Locate the cell with the specified text and output its (X, Y) center coordinate. 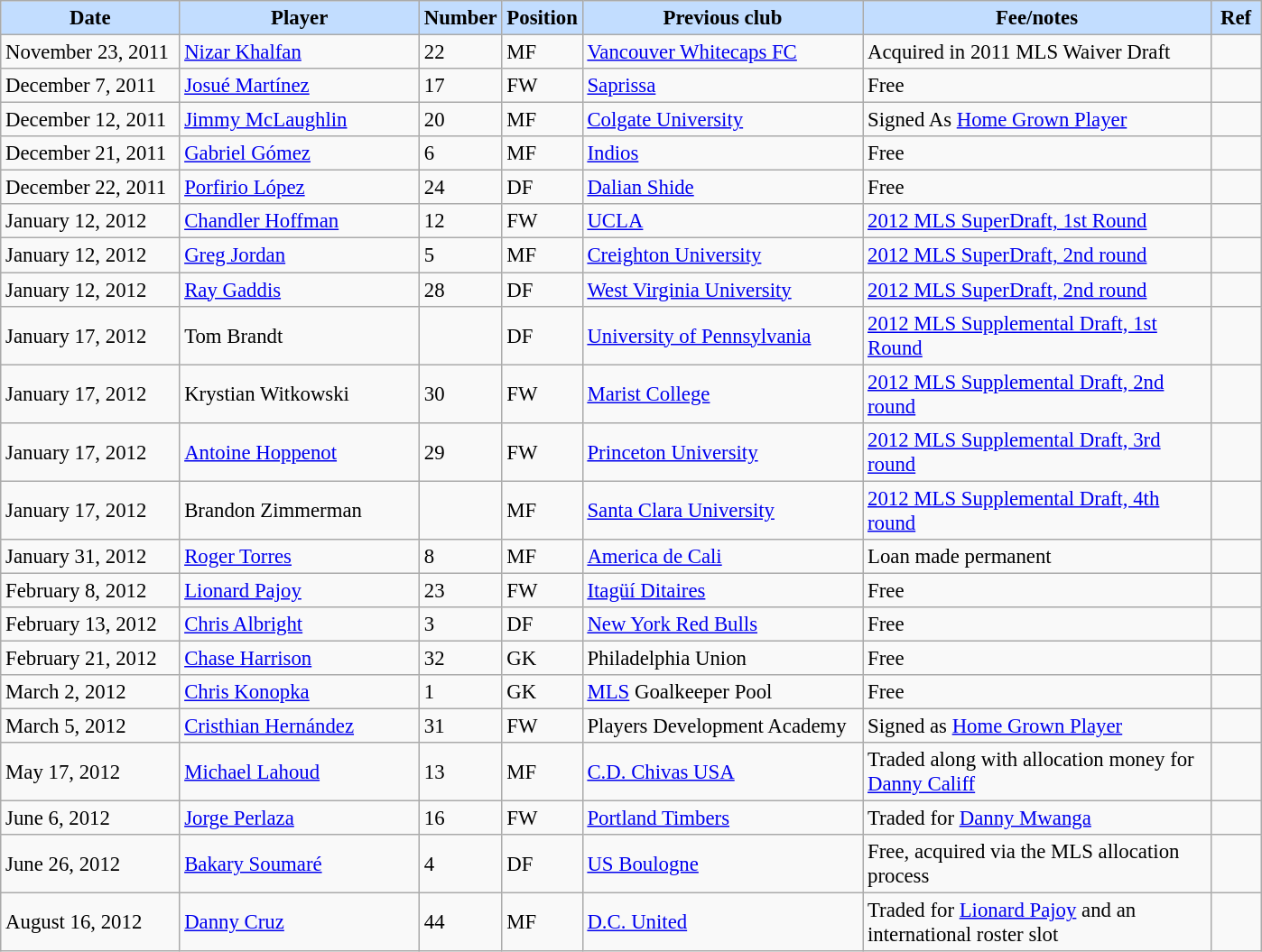
December 12, 2011 (90, 120)
Josué Martínez (300, 86)
May 17, 2012 (90, 772)
Traded for Danny Mwanga (1037, 818)
44 (460, 922)
Previous club (722, 18)
America de Cali (722, 557)
University of Pennsylvania (722, 336)
Jorge Perlaza (300, 818)
Lionard Pajoy (300, 590)
UCLA (722, 221)
Portland Timbers (722, 818)
29 (460, 451)
Philadelphia Union (722, 658)
16 (460, 818)
Loan made permanent (1037, 557)
5 (460, 255)
Tom Brandt (300, 336)
Dalian Shide (722, 188)
December 7, 2011 (90, 86)
6 (460, 153)
Roger Torres (300, 557)
West Virginia University (722, 290)
March 5, 2012 (90, 726)
Antoine Hoppenot (300, 451)
2012 MLS SuperDraft, 1st Round (1037, 221)
Saprissa (722, 86)
June 6, 2012 (90, 818)
Ref (1236, 18)
December 21, 2011 (90, 153)
30 (460, 393)
2012 MLS Supplemental Draft, 4th round (1037, 511)
Krystian Witkowski (300, 393)
2012 MLS Supplemental Draft, 1st Round (1037, 336)
8 (460, 557)
2012 MLS Supplemental Draft, 2nd round (1037, 393)
24 (460, 188)
New York Red Bulls (722, 624)
MLS Goalkeeper Pool (722, 692)
22 (460, 52)
February 21, 2012 (90, 658)
2012 MLS Supplemental Draft, 3rd round (1037, 451)
February 13, 2012 (90, 624)
January 31, 2012 (90, 557)
Indios (722, 153)
Itagüí Ditaires (722, 590)
Gabriel Gómez (300, 153)
20 (460, 120)
Fee/notes (1037, 18)
Danny Cruz (300, 922)
Traded for Lionard Pajoy and an international roster slot (1037, 922)
Chase Harrison (300, 658)
Date (90, 18)
28 (460, 290)
Marist College (722, 393)
13 (460, 772)
Vancouver Whitecaps FC (722, 52)
Michael Lahoud (300, 772)
Free, acquired via the MLS allocation process (1037, 864)
17 (460, 86)
Chandler Hoffman (300, 221)
Santa Clara University (722, 511)
Jimmy McLaughlin (300, 120)
March 2, 2012 (90, 692)
4 (460, 864)
3 (460, 624)
November 23, 2011 (90, 52)
Colgate University (722, 120)
Greg Jordan (300, 255)
Ray Gaddis (300, 290)
Nizar Khalfan (300, 52)
Position (542, 18)
June 26, 2012 (90, 864)
Creighton University (722, 255)
Brandon Zimmerman (300, 511)
Chris Konopka (300, 692)
August 16, 2012 (90, 922)
Traded along with allocation money for Danny Califf (1037, 772)
Player (300, 18)
Bakary Soumaré (300, 864)
32 (460, 658)
Cristhian Hernández (300, 726)
Chris Albright (300, 624)
Number (460, 18)
Princeton University (722, 451)
Signed As Home Grown Player (1037, 120)
C.D. Chivas USA (722, 772)
December 22, 2011 (90, 188)
Porfirio López (300, 188)
1 (460, 692)
31 (460, 726)
Signed as Home Grown Player (1037, 726)
Acquired in 2011 MLS Waiver Draft (1037, 52)
February 8, 2012 (90, 590)
12 (460, 221)
23 (460, 590)
US Boulogne (722, 864)
Players Development Academy (722, 726)
D.C. United (722, 922)
